Return (x, y) of the center of cell containing provided text 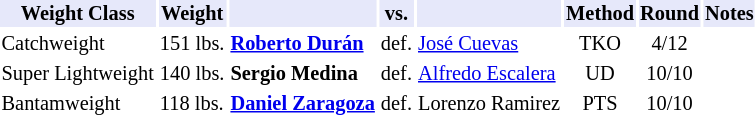
Catchweight (78, 44)
Super Lightweight (78, 74)
Round (670, 14)
Weight Class (78, 14)
José Cuevas (490, 44)
Weight (192, 14)
Method (600, 14)
10/10 (670, 74)
UD (600, 74)
140 lbs. (192, 74)
151 lbs. (192, 44)
TKO (600, 44)
vs. (396, 14)
Roberto Durán (302, 44)
Alfredo Escalera (490, 74)
Sergio Medina (302, 74)
4/12 (670, 44)
